Return the (x, y) coordinate for the center point of the cell that contains the specified text.  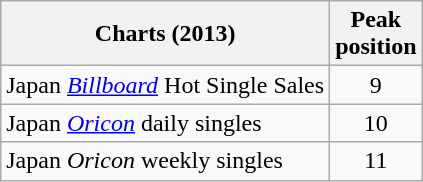
Japan Oricon daily singles (166, 123)
Japan Oricon weekly singles (166, 161)
10 (376, 123)
Charts (2013) (166, 34)
Japan Billboard Hot Single Sales (166, 85)
9 (376, 85)
Peakposition (376, 34)
11 (376, 161)
